Return the [X, Y] coordinate for the center point of the cell that contains the specified text.  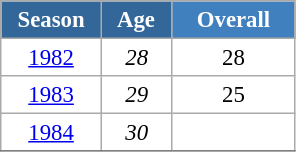
30 [136, 133]
1984 [52, 133]
1982 [52, 58]
29 [136, 95]
Age [136, 20]
1983 [52, 95]
Overall [234, 20]
Season [52, 20]
25 [234, 95]
